Search for the cell housing the specified text and yield its [x, y] center coordinate. 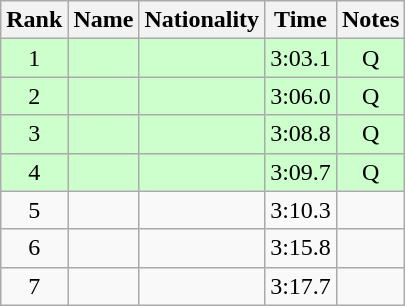
7 [34, 286]
6 [34, 248]
3:06.0 [301, 96]
3:15.8 [301, 248]
3:10.3 [301, 210]
2 [34, 96]
Nationality [202, 20]
Time [301, 20]
3:09.7 [301, 172]
3:03.1 [301, 58]
Rank [34, 20]
Notes [370, 20]
1 [34, 58]
3:17.7 [301, 286]
3 [34, 134]
Name [104, 20]
5 [34, 210]
3:08.8 [301, 134]
4 [34, 172]
